Provide the [X, Y] coordinate of the cell's center where the given text is located.  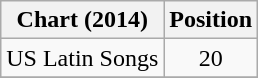
Chart (2014) [82, 20]
20 [211, 58]
US Latin Songs [82, 58]
Position [211, 20]
